Determine the [X, Y] coordinate at the center of the cell enclosing the given text.  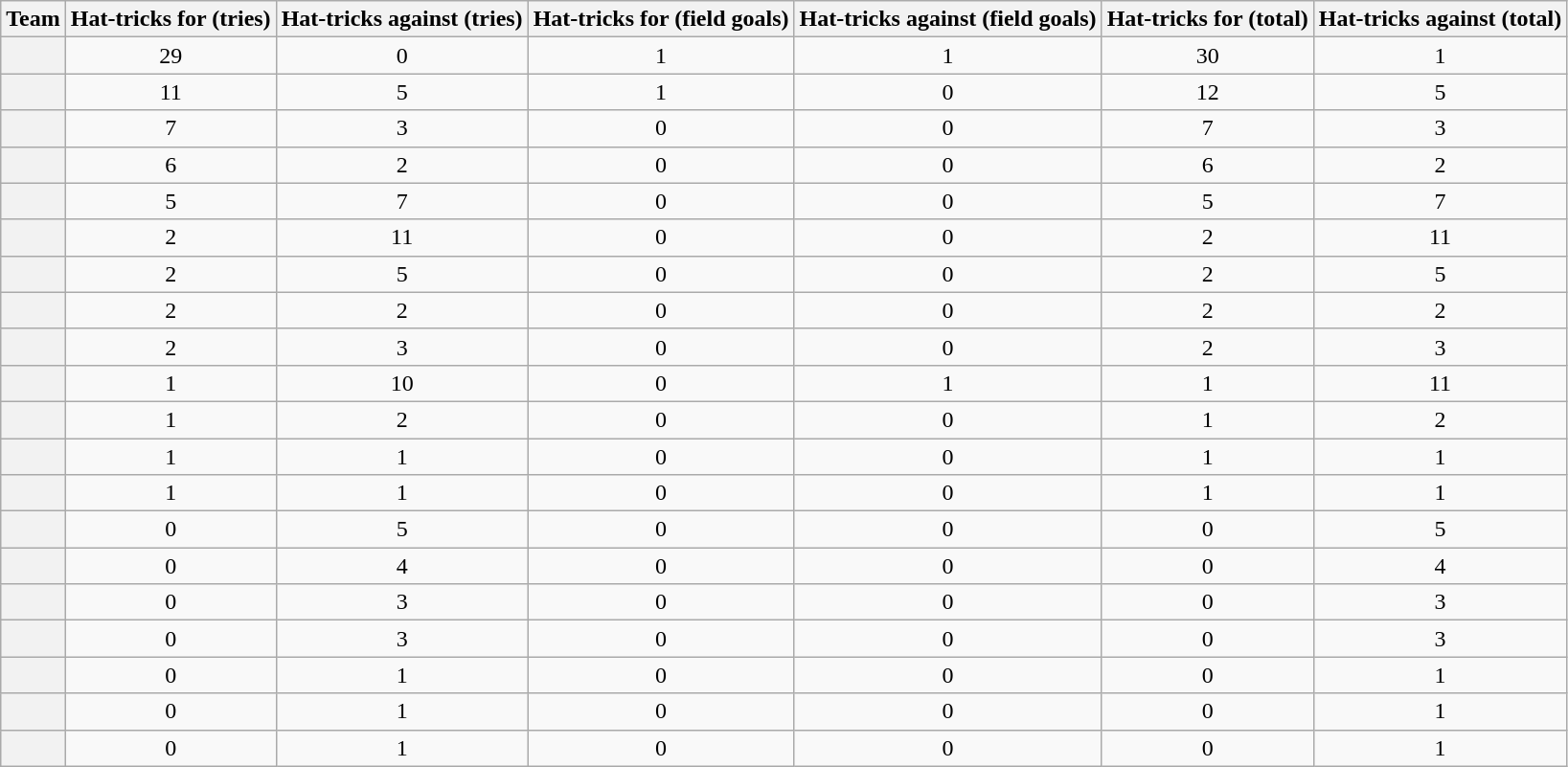
29 [170, 56]
Team [34, 19]
Hat-tricks for (field goals) [661, 19]
Hat-tricks against (field goals) [948, 19]
Hat-tricks against (tries) [402, 19]
30 [1207, 56]
Hat-tricks for (total) [1207, 19]
Hat-tricks for (tries) [170, 19]
Hat-tricks against (total) [1440, 19]
12 [1207, 92]
10 [402, 383]
